Return the [X, Y] coordinate for the center point of the cell that contains the specified text.  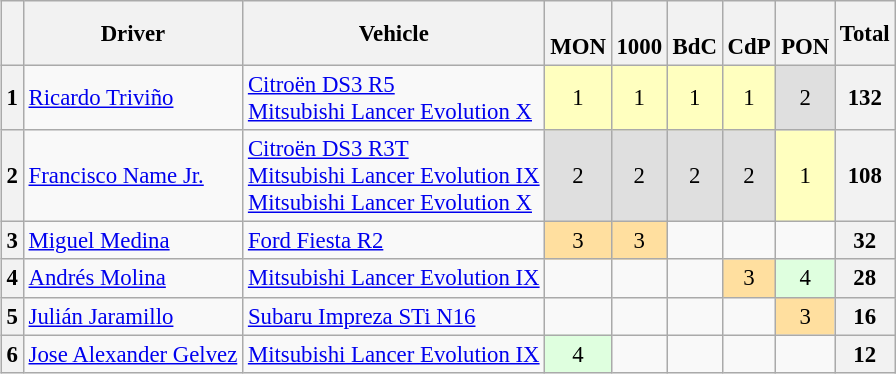
5 [12, 316]
CdP [749, 34]
Total [865, 34]
Ricardo Triviño [132, 98]
Francisco Name Jr. [132, 176]
PON [806, 34]
28 [865, 278]
Vehicle [394, 34]
Miguel Medina [132, 241]
BdC [694, 34]
Citroën DS3 R3T Mitsubishi Lancer Evolution IX Mitsubishi Lancer Evolution X [394, 176]
Ford Fiesta R2 [394, 241]
MON [578, 34]
Andrés Molina [132, 278]
32 [865, 241]
132 [865, 98]
Jose Alexander Gelvez [132, 354]
Julián Jaramillo [132, 316]
Driver [132, 34]
Citroën DS3 R5 Mitsubishi Lancer Evolution X [394, 98]
16 [865, 316]
1000 [639, 34]
108 [865, 176]
6 [12, 354]
12 [865, 354]
Subaru Impreza STi N16 [394, 316]
